Capture the cell that displays the provided text and extract its [x, y] central coordinate. 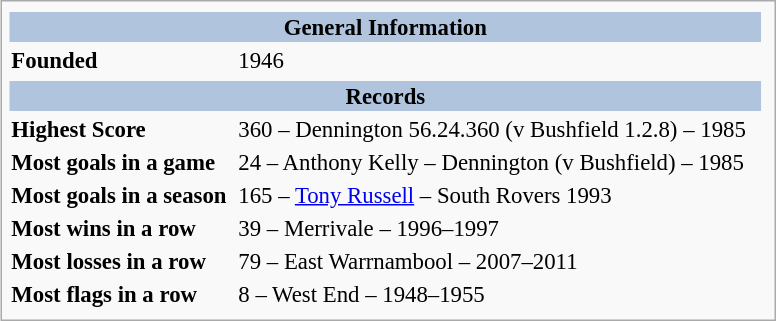
165 – Tony Russell – South Rovers 1993 [499, 195]
Records [386, 96]
24 – Anthony Kelly – Dennington (v Bushfield) – 1985 [499, 162]
Most goals in a season [122, 195]
Most flags in a row [122, 294]
Most wins in a row [122, 228]
360 – Dennington 56.24.360 (v Bushfield 1.2.8) – 1985 [499, 129]
79 – East Warrnambool – 2007–2011 [499, 261]
Founded [122, 60]
Most losses in a row [122, 261]
Highest Score [122, 129]
39 – Merrivale – 1996–1997 [499, 228]
1946 [499, 60]
Most goals in a game [122, 162]
General Information [386, 27]
8 – West End – 1948–1955 [499, 294]
